Return the (x, y) coordinate for the center point of the cell that contains the specified text.  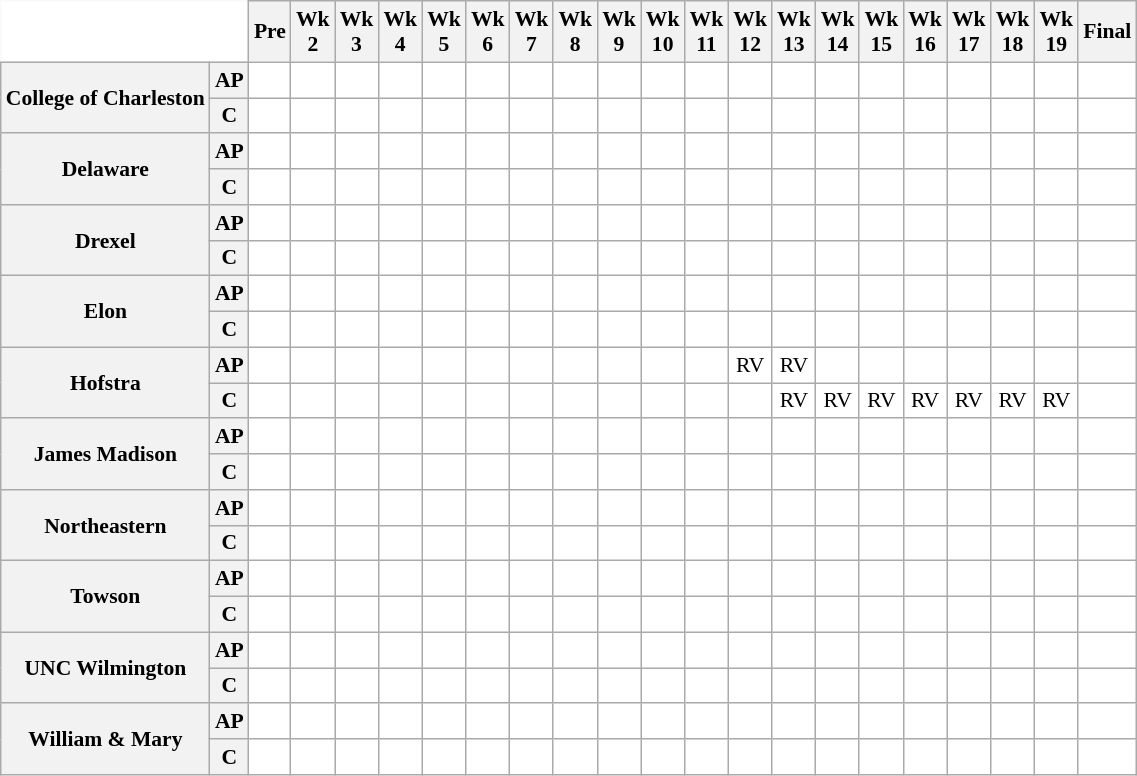
Drexel (106, 240)
Wk8 (575, 32)
College of Charleston (106, 98)
Wk5 (444, 32)
Elon (106, 312)
Wk10 (663, 32)
Northeastern (106, 526)
Pre (270, 32)
Wk11 (707, 32)
UNC Wilmington (106, 668)
Wk14 (838, 32)
Wk12 (750, 32)
Delaware (106, 170)
Wk13 (794, 32)
Wk15 (881, 32)
Wk7 (532, 32)
Wk6 (488, 32)
Towson (106, 596)
Hofstra (106, 382)
Wk2 (313, 32)
Wk3 (357, 32)
Wk17 (969, 32)
Wk18 (1013, 32)
Wk19 (1056, 32)
Wk4 (400, 32)
Wk9 (619, 32)
Final (1107, 32)
William & Mary (106, 740)
Wk16 (925, 32)
James Madison (106, 454)
